Capture the cell that displays the provided text and extract its [X, Y] central coordinate. 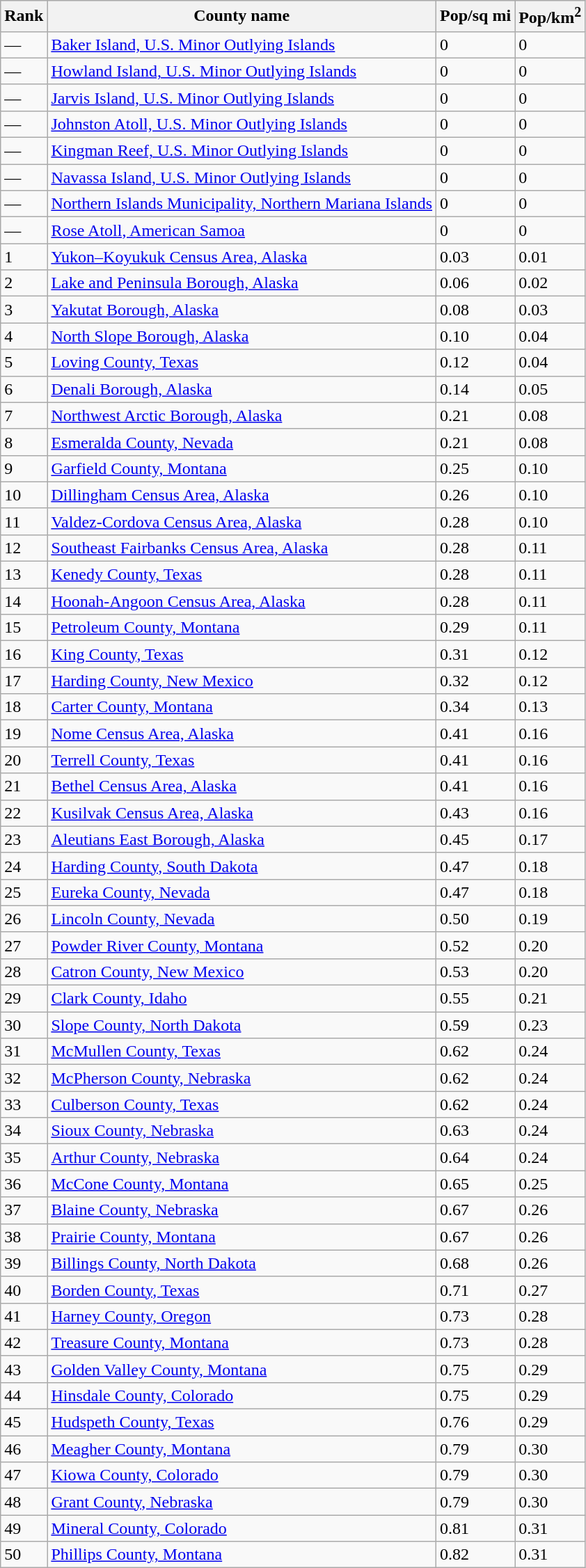
15 [24, 628]
7 [24, 415]
0.19 [550, 919]
0.32 [476, 681]
2 [24, 283]
27 [24, 945]
12 [24, 548]
0.17 [550, 839]
Treasure County, Montana [242, 1343]
Rank [24, 17]
Harney County, Oregon [242, 1316]
3 [24, 310]
Grant County, Nebraska [242, 1502]
Navassa Island, U.S. Minor Outlying Islands [242, 177]
0.71 [476, 1290]
County name [242, 17]
Jarvis Island, U.S. Minor Outlying Islands [242, 97]
Culberson County, Texas [242, 1104]
Sioux County, Nebraska [242, 1131]
31 [24, 1052]
38 [24, 1237]
Aleutians East Borough, Alaska [242, 839]
48 [24, 1502]
Johnston Atoll, U.S. Minor Outlying Islands [242, 124]
Phillips County, Montana [242, 1555]
Terrell County, Texas [242, 760]
8 [24, 442]
Mineral County, Colorado [242, 1528]
21 [24, 786]
0.63 [476, 1131]
24 [24, 866]
0.05 [550, 389]
14 [24, 601]
Lincoln County, Nevada [242, 919]
44 [24, 1395]
0.65 [476, 1184]
McCone County, Montana [242, 1184]
Powder River County, Montana [242, 945]
0.14 [476, 389]
50 [24, 1555]
Bethel Census Area, Alaska [242, 786]
Hinsdale County, Colorado [242, 1395]
46 [24, 1449]
10 [24, 495]
0.64 [476, 1157]
Garfield County, Montana [242, 468]
0.50 [476, 919]
Catron County, New Mexico [242, 972]
47 [24, 1475]
0.27 [550, 1290]
North Slope Borough, Alaska [242, 336]
King County, Texas [242, 654]
0.59 [476, 1025]
Harding County, New Mexico [242, 681]
17 [24, 681]
Pop/sq mi [476, 17]
0.02 [550, 283]
30 [24, 1025]
Pop/km2 [550, 17]
19 [24, 734]
Kusilvak Census Area, Alaska [242, 813]
4 [24, 336]
Borden County, Texas [242, 1290]
0.45 [476, 839]
34 [24, 1131]
Dillingham Census Area, Alaska [242, 495]
35 [24, 1157]
37 [24, 1210]
McPherson County, Nebraska [242, 1078]
9 [24, 468]
13 [24, 575]
0.52 [476, 945]
Yukon–Koyukuk Census Area, Alaska [242, 257]
Valdez-Cordova Census Area, Alaska [242, 521]
McMullen County, Texas [242, 1052]
0.43 [476, 813]
0.76 [476, 1423]
29 [24, 999]
40 [24, 1290]
11 [24, 521]
Kenedy County, Texas [242, 575]
1 [24, 257]
0.13 [550, 707]
Golden Valley County, Montana [242, 1369]
49 [24, 1528]
41 [24, 1316]
Clark County, Idaho [242, 999]
5 [24, 363]
25 [24, 892]
26 [24, 919]
Carter County, Montana [242, 707]
Hoonah-Angoon Census Area, Alaska [242, 601]
20 [24, 760]
32 [24, 1078]
42 [24, 1343]
0.68 [476, 1263]
22 [24, 813]
33 [24, 1104]
Baker Island, U.S. Minor Outlying Islands [242, 45]
Yakutat Borough, Alaska [242, 310]
Harding County, South Dakota [242, 866]
Nome Census Area, Alaska [242, 734]
Slope County, North Dakota [242, 1025]
Loving County, Texas [242, 363]
Blaine County, Nebraska [242, 1210]
0.01 [550, 257]
0.82 [476, 1555]
Billings County, North Dakota [242, 1263]
0.81 [476, 1528]
Denali Borough, Alaska [242, 389]
0.55 [476, 999]
Prairie County, Montana [242, 1237]
Meagher County, Montana [242, 1449]
6 [24, 389]
Petroleum County, Montana [242, 628]
Rose Atoll, American Samoa [242, 230]
16 [24, 654]
0.23 [550, 1025]
28 [24, 972]
Arthur County, Nebraska [242, 1157]
Southeast Fairbanks Census Area, Alaska [242, 548]
Esmeralda County, Nevada [242, 442]
0.34 [476, 707]
43 [24, 1369]
23 [24, 839]
0.06 [476, 283]
Lake and Peninsula Borough, Alaska [242, 283]
Eureka County, Nevada [242, 892]
Hudspeth County, Texas [242, 1423]
Northern Islands Municipality, Northern Mariana Islands [242, 204]
45 [24, 1423]
Kingman Reef, U.S. Minor Outlying Islands [242, 151]
18 [24, 707]
Kiowa County, Colorado [242, 1475]
Northwest Arctic Borough, Alaska [242, 415]
36 [24, 1184]
39 [24, 1263]
0.53 [476, 972]
Howland Island, U.S. Minor Outlying Islands [242, 71]
